Capture the cell that displays the provided text and extract its [X, Y] central coordinate. 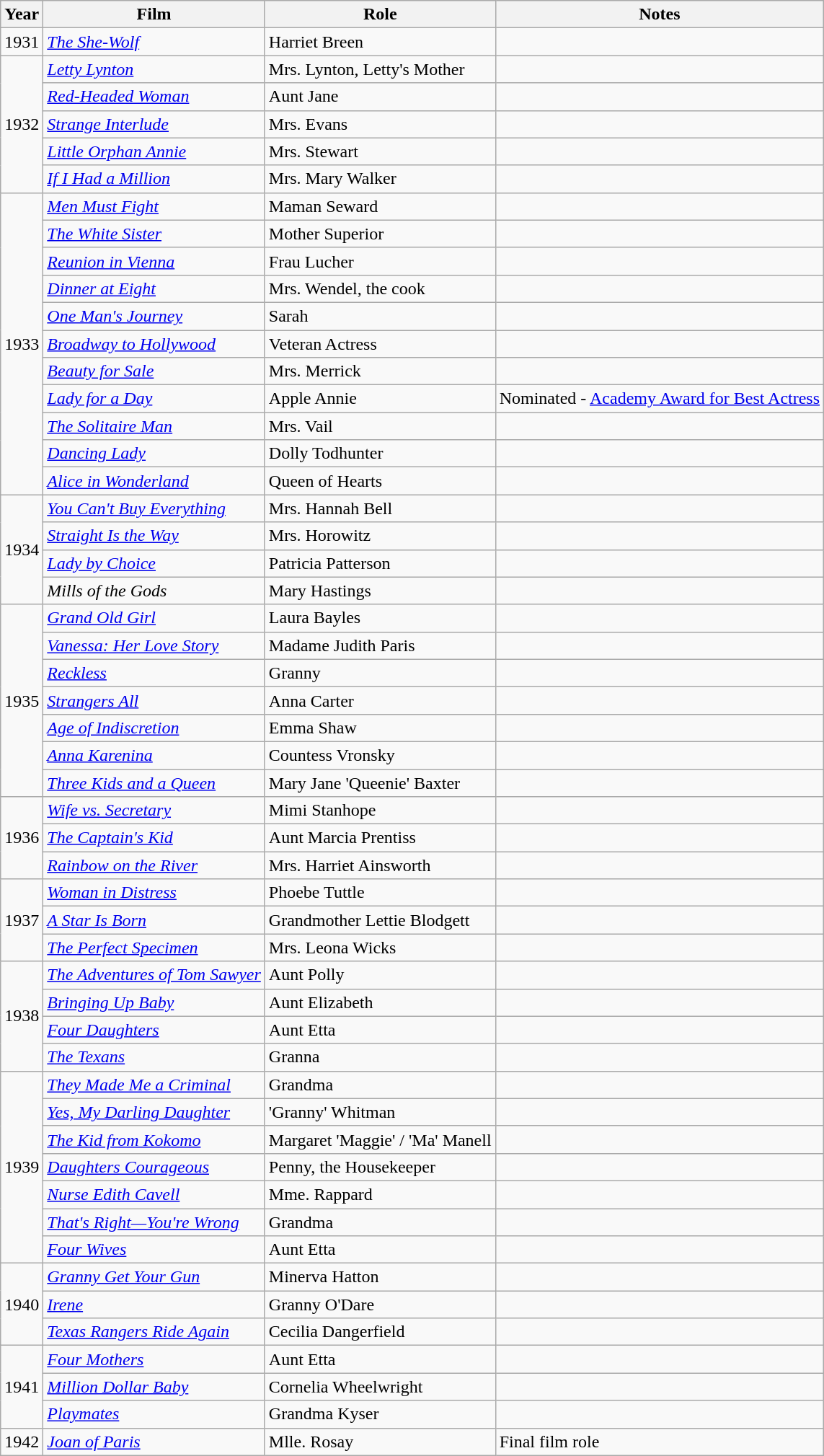
1940 [22, 1305]
Mrs. Leona Wicks [380, 948]
Anna Carter [380, 700]
Yes, My Darling Daughter [154, 1112]
1932 [22, 124]
Nominated - Academy Award for Best Actress [659, 399]
The She-Wolf [154, 42]
Role [380, 14]
Notes [659, 14]
Mary Jane 'Queenie' Baxter [380, 782]
Cecilia Dangerfield [380, 1332]
Aunt Elizabeth [380, 1002]
Mrs. Horowitz [380, 536]
Alice in Wonderland [154, 481]
Four Daughters [154, 1030]
Mme. Rappard [380, 1194]
Granna [380, 1057]
Cornelia Wheelwright [380, 1387]
'Granny' Whitman [380, 1112]
Mrs. Lynton, Letty's Mother [380, 69]
Final film role [659, 1442]
Anna Karenina [154, 755]
Age of Indiscretion [154, 728]
Grandmother Lettie Blodgett [380, 920]
Phoebe Tuttle [380, 893]
Beauty for Sale [154, 371]
1936 [22, 838]
They Made Me a Criminal [154, 1085]
Film [154, 14]
1935 [22, 700]
Minerva Hatton [380, 1277]
Dinner at Eight [154, 288]
1933 [22, 343]
Mrs. Vail [380, 426]
Penny, the Housekeeper [380, 1167]
Mrs. Evans [380, 124]
The Solitaire Man [154, 426]
Mrs. Stewart [380, 151]
Woman in Distress [154, 893]
1938 [22, 1016]
Bringing Up Baby [154, 1002]
Mother Superior [380, 234]
Madame Judith Paris [380, 645]
Aunt Jane [380, 97]
You Can't Buy Everything [154, 508]
1934 [22, 550]
Letty Lynton [154, 69]
Lady by Choice [154, 563]
The Captain's Kid [154, 838]
Irene [154, 1305]
Laura Bayles [380, 618]
Mills of the Gods [154, 591]
Veteran Actress [380, 344]
Mrs. Wendel, the cook [380, 288]
That's Right—You're Wrong [154, 1222]
Vanessa: Her Love Story [154, 645]
Aunt Polly [380, 975]
Straight Is the Way [154, 536]
Maman Seward [380, 206]
Countess Vronsky [380, 755]
The Perfect Specimen [154, 948]
Margaret 'Maggie' / 'Ma' Manell [380, 1139]
Mrs. Mary Walker [380, 179]
Grandma Kyser [380, 1414]
Aunt Marcia Prentiss [380, 838]
Mrs. Hannah Bell [380, 508]
The Texans [154, 1057]
1931 [22, 42]
Granny O'Dare [380, 1305]
Four Wives [154, 1250]
Mrs. Harriet Ainsworth [380, 865]
Dancing Lady [154, 454]
Men Must Fight [154, 206]
Mrs. Merrick [380, 371]
Strange Interlude [154, 124]
Mlle. Rosay [380, 1442]
Apple Annie [380, 399]
Playmates [154, 1414]
A Star Is Born [154, 920]
Harriet Breen [380, 42]
Reunion in Vienna [154, 261]
1939 [22, 1167]
Mimi Stanhope [380, 811]
Strangers All [154, 700]
The Kid from Kokomo [154, 1139]
Wife vs. Secretary [154, 811]
Red-Headed Woman [154, 97]
Daughters Courageous [154, 1167]
Texas Rangers Ride Again [154, 1332]
Granny [380, 673]
Three Kids and a Queen [154, 782]
Frau Lucher [380, 261]
Grand Old Girl [154, 618]
Million Dollar Baby [154, 1387]
1942 [22, 1442]
Reckless [154, 673]
Rainbow on the River [154, 865]
Mary Hastings [380, 591]
1937 [22, 920]
Joan of Paris [154, 1442]
Little Orphan Annie [154, 151]
Dolly Todhunter [380, 454]
Broadway to Hollywood [154, 344]
Nurse Edith Cavell [154, 1194]
If I Had a Million [154, 179]
Four Mothers [154, 1359]
Patricia Patterson [380, 563]
Year [22, 14]
Lady for a Day [154, 399]
1941 [22, 1387]
Sarah [380, 316]
One Man's Journey [154, 316]
The Adventures of Tom Sawyer [154, 975]
Granny Get Your Gun [154, 1277]
Queen of Hearts [380, 481]
The White Sister [154, 234]
Emma Shaw [380, 728]
